Locate the cell with the specified text and output its [X, Y] center coordinate. 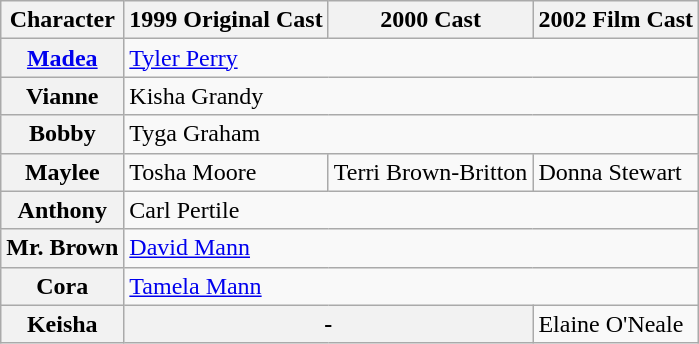
Keisha [62, 324]
Tosha Moore [226, 172]
2002 Film Cast [616, 20]
Character [62, 20]
Vianne [62, 96]
Bobby [62, 134]
- [328, 324]
Anthony [62, 210]
Kisha Grandy [412, 96]
Tamela Mann [412, 286]
Carl Pertile [412, 210]
Maylee [62, 172]
2000 Cast [430, 20]
Donna Stewart [616, 172]
David Mann [412, 248]
Madea [62, 58]
Terri Brown-Britton [430, 172]
Mr. Brown [62, 248]
Elaine O'Neale [616, 324]
Tyga Graham [412, 134]
Tyler Perry [412, 58]
1999 Original Cast [226, 20]
Cora [62, 286]
